Determine the [x, y] coordinate at the center of the cell enclosing the given text.  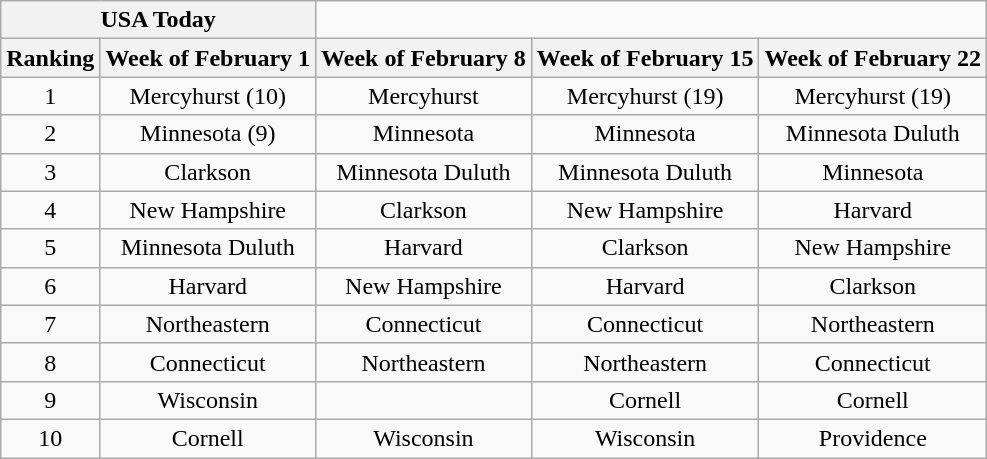
1 [50, 96]
6 [50, 286]
Mercyhurst [424, 96]
9 [50, 400]
5 [50, 248]
10 [50, 438]
Mercyhurst (10) [208, 96]
Week of February 1 [208, 58]
Minnesota (9) [208, 134]
8 [50, 362]
Week of February 15 [645, 58]
Week of February 8 [424, 58]
4 [50, 210]
Week of February 22 [873, 58]
Ranking [50, 58]
2 [50, 134]
USA Today [158, 20]
Providence [873, 438]
7 [50, 324]
3 [50, 172]
